For the text-containing cell, return its midpoint in (X, Y) coordinate format. 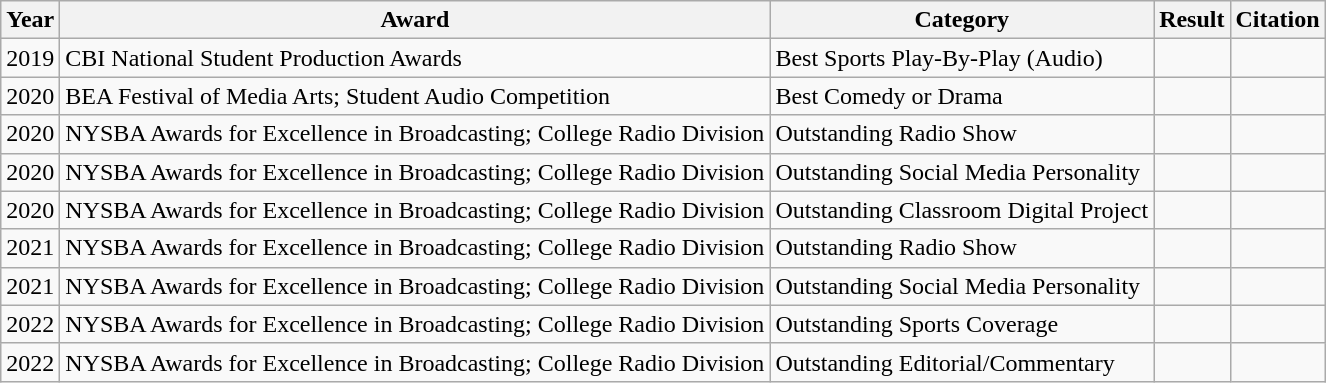
Best Sports Play-By-Play (Audio) (962, 58)
Outstanding Classroom Digital Project (962, 210)
Citation (1278, 20)
Best Comedy or Drama (962, 96)
Year (30, 20)
Outstanding Editorial/Commentary (962, 362)
CBI National Student Production Awards (415, 58)
Result (1192, 20)
Outstanding Sports Coverage (962, 324)
Category (962, 20)
2019 (30, 58)
Award (415, 20)
BEA Festival of Media Arts; Student Audio Competition (415, 96)
